Return (X, Y) of the center of cell containing provided text 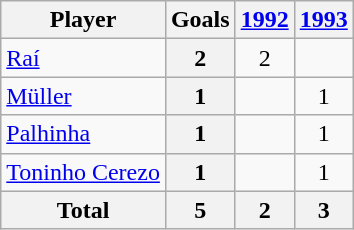
3 (324, 210)
1992 (264, 20)
Player (84, 20)
1993 (324, 20)
Müller (84, 96)
Toninho Cerezo (84, 172)
Total (84, 210)
Palhinha (84, 134)
5 (200, 210)
Raí (84, 58)
Goals (200, 20)
